Locate the cell with the specified text and output its [X, Y] center coordinate. 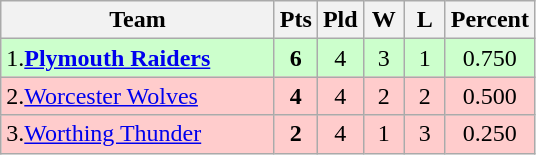
1.Plymouth Raiders [138, 58]
0.750 [490, 58]
W [384, 20]
Percent [490, 20]
Pts [296, 20]
Pld [340, 20]
3.Worthing Thunder [138, 134]
0.250 [490, 134]
6 [296, 58]
L [424, 20]
0.500 [490, 96]
Team [138, 20]
2.Worcester Wolves [138, 96]
